Find where the given text appears and provide that cell's center as [x, y] coordinate. 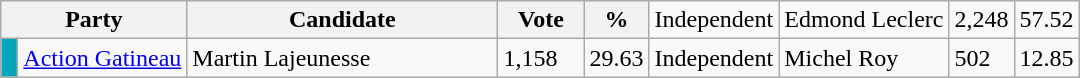
Vote [541, 20]
2,248 [982, 20]
502 [982, 58]
12.85 [1046, 58]
% [616, 20]
Party [94, 20]
1,158 [541, 58]
Michel Roy [864, 58]
29.63 [616, 58]
57.52 [1046, 20]
Candidate [342, 20]
Martin Lajeunesse [342, 58]
Edmond Leclerc [864, 20]
Action Gatineau [102, 58]
